From the cell containing the given text, extract its center point as [x, y] coordinate. 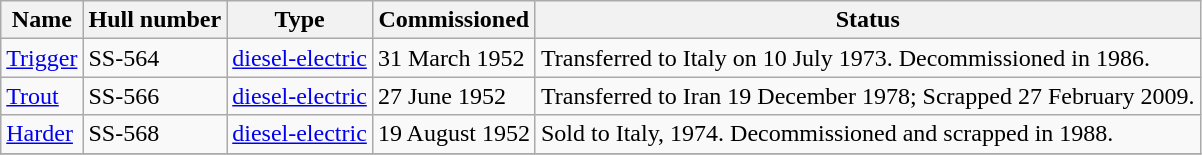
Harder [42, 134]
Type [300, 20]
Transferred to Italy on 10 July 1973. Decommissioned in 1986. [868, 58]
Trigger [42, 58]
Name [42, 20]
Trout [42, 96]
Sold to Italy, 1974. Decommissioned and scrapped in 1988. [868, 134]
SS-564 [155, 58]
31 March 1952 [454, 58]
19 August 1952 [454, 134]
Commissioned [454, 20]
Status [868, 20]
Hull number [155, 20]
SS-566 [155, 96]
SS-568 [155, 134]
Transferred to Iran 19 December 1978; Scrapped 27 February 2009. [868, 96]
27 June 1952 [454, 96]
